Return (X, Y) of the center of cell containing provided text 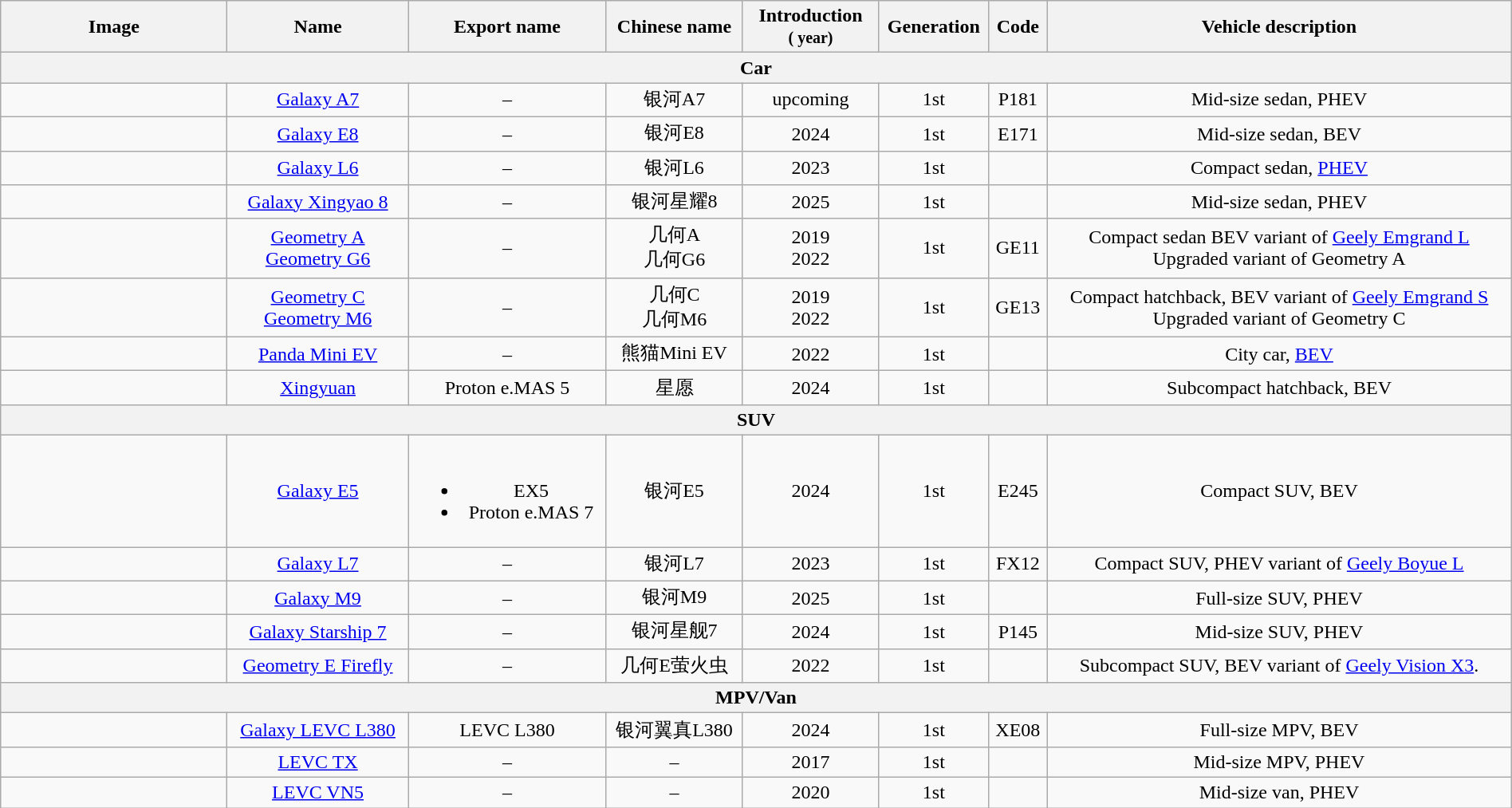
Galaxy M9 (317, 598)
GE11 (1018, 248)
Galaxy L7 (317, 565)
Export name (507, 27)
XE08 (1018, 731)
Compact hatchback, BEV variant of Geely Emgrand SUpgraded variant of Geometry C (1279, 307)
Name (317, 27)
银河M9 (675, 598)
Code (1018, 27)
P145 (1018, 632)
星愿 (675, 388)
熊猫Mini EV (675, 354)
Vehicle description (1279, 27)
银河A7 (675, 101)
银河L6 (675, 168)
upcoming (810, 101)
LEVC VN5 (317, 792)
Subcompact hatchback, BEV (1279, 388)
Mid-size sedan, BEV (1279, 134)
Galaxy E8 (317, 134)
Image (114, 27)
Galaxy L6 (317, 168)
Mid-size MPV, PHEV (1279, 762)
LEVC TX (317, 762)
Mid-size van, PHEV (1279, 792)
Generation (934, 27)
MPV/Van (756, 698)
银河星耀8 (675, 203)
Proton e.MAS 5 (507, 388)
银河E5 (675, 491)
Geometry E Firefly (317, 665)
几何E萤火虫 (675, 665)
Geometry AGeometry G6 (317, 248)
FX12 (1018, 565)
Galaxy E5 (317, 491)
2020 (810, 792)
Galaxy Xingyao 8 (317, 203)
Subcompact SUV, BEV variant of Geely Vision X3. (1279, 665)
Galaxy A7 (317, 101)
GE13 (1018, 307)
2017 (810, 762)
Galaxy LEVC L380 (317, 731)
Compact sedan BEV variant of Geely Emgrand LUpgraded variant of Geometry A (1279, 248)
银河翼真L380 (675, 731)
Introduction( year) (810, 27)
银河L7 (675, 565)
P181 (1018, 101)
SUV (756, 420)
Panda Mini EV (317, 354)
Xingyuan (317, 388)
EX5Proton e.MAS 7 (507, 491)
Mid-size SUV, PHEV (1279, 632)
LEVC L380 (507, 731)
几何A几何G6 (675, 248)
Full-size SUV, PHEV (1279, 598)
银河E8 (675, 134)
Compact SUV, PHEV variant of Geely Boyue L (1279, 565)
银河星舰7 (675, 632)
Car (756, 68)
Chinese name (675, 27)
E171 (1018, 134)
Compact SUV, BEV (1279, 491)
几何C几何M6 (675, 307)
Full-size MPV, BEV (1279, 731)
Geometry CGeometry M6 (317, 307)
City car, BEV (1279, 354)
Compact sedan, PHEV (1279, 168)
E245 (1018, 491)
Galaxy Starship 7 (317, 632)
